Output the [X, Y] coordinate of the center of the cell containing the given text.  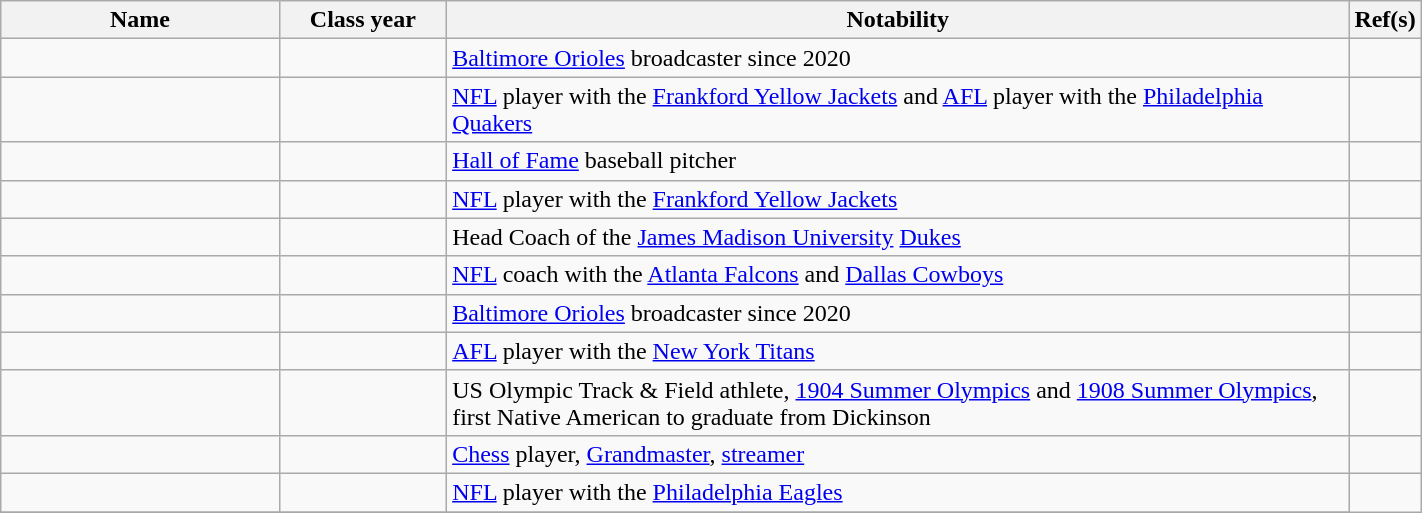
US Olympic Track & Field athlete, 1904 Summer Olympics and 1908 Summer Olympics, first Native American to graduate from Dickinson [898, 402]
Hall of Fame baseball pitcher [898, 161]
Chess player, Grandmaster, streamer [898, 454]
NFL coach with the Atlanta Falcons and Dallas Cowboys [898, 275]
NFL player with the Philadelphia Eagles [898, 492]
Name [140, 20]
Class year [363, 20]
NFL player with the Frankford Yellow Jackets [898, 199]
AFL player with the New York Titans [898, 351]
Notability [898, 20]
NFL player with the Frankford Yellow Jackets and AFL player with the Philadelphia Quakers [898, 110]
Head Coach of the James Madison University Dukes [898, 237]
Ref(s) [1385, 20]
